Search for the cell housing the specified text and yield its (X, Y) center coordinate. 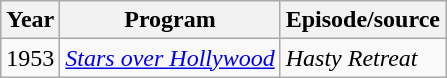
Stars over Hollywood (170, 58)
Episode/source (362, 20)
Year (30, 20)
Program (170, 20)
Hasty Retreat (362, 58)
1953 (30, 58)
